Return the (X, Y) coordinate for the center point of the cell that contains the specified text.  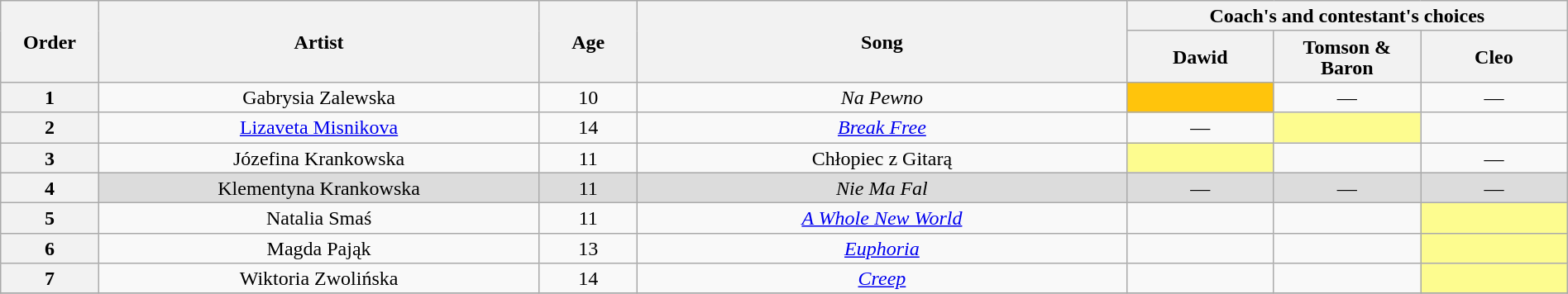
1 (50, 97)
Tomson & Baron (1347, 56)
Artist (319, 41)
Klementyna Krankowska (319, 188)
A Whole New World (882, 218)
Na Pewno (882, 97)
Natalia Smaś (319, 218)
Coach's and contestant's choices (1346, 17)
10 (588, 97)
7 (50, 279)
13 (588, 248)
Nie Ma Fal (882, 188)
Wiktoria Zwolińska (319, 279)
Order (50, 41)
6 (50, 248)
Gabrysia Zalewska (319, 97)
Creep (882, 279)
Józefina Krankowska (319, 157)
Age (588, 41)
Magda Pająk (319, 248)
Chłopiec z Gitarą (882, 157)
Lizaveta Misnikova (319, 127)
Song (882, 41)
Euphoria (882, 248)
5 (50, 218)
Break Free (882, 127)
Dawid (1200, 56)
2 (50, 127)
3 (50, 157)
Cleo (1494, 56)
4 (50, 188)
